Detect which cell encompasses the target text, then output its (x, y) center coordinate. 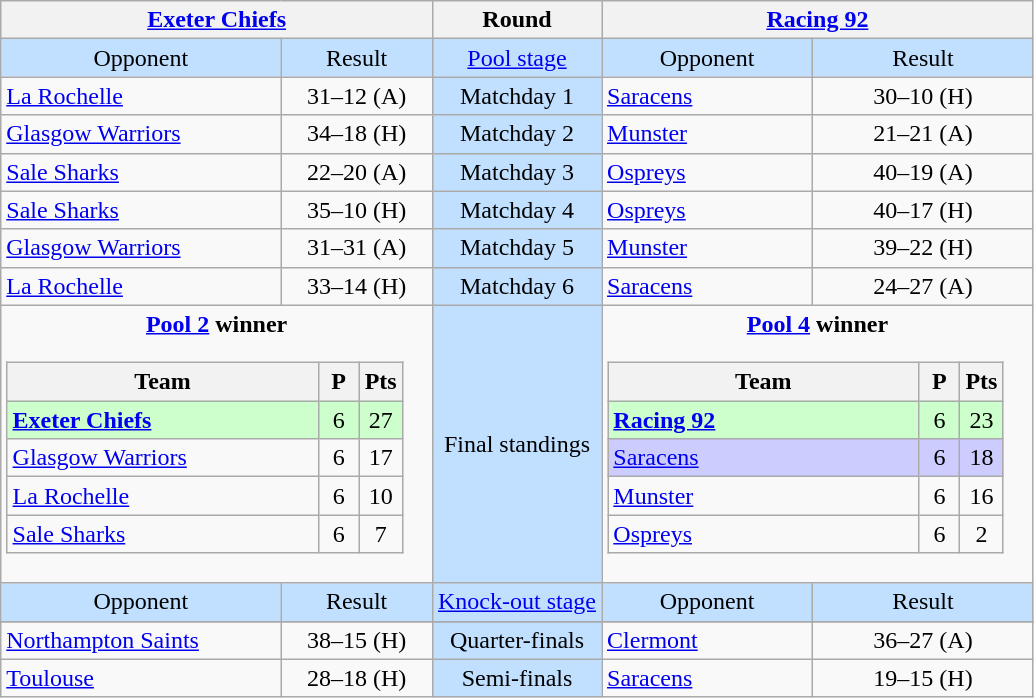
2 (982, 534)
21–21 (A) (924, 134)
31–12 (A) (357, 96)
27 (380, 420)
30–10 (H) (924, 96)
35–10 (H) (357, 210)
Matchday 2 (516, 134)
Toulouse (141, 678)
17 (380, 458)
Matchday 5 (516, 248)
Knock-out stage (516, 602)
Northampton Saints (141, 640)
38–15 (H) (357, 640)
39–22 (H) (924, 248)
31–31 (A) (357, 248)
19–15 (H) (924, 678)
34–18 (H) (357, 134)
40–17 (H) (924, 210)
Matchday 4 (516, 210)
Round (516, 20)
Pool 2 winner Team P Pts Exeter Chiefs 6 27 Glasgow Warriors 6 17 La Rochelle 6 10 Sale Sharks 6 7 (217, 444)
Matchday 6 (516, 286)
Pool 4 winner Team P Pts Racing 92 6 23 Saracens 6 18 Munster 6 16 Ospreys 6 2 (818, 444)
Clermont (708, 640)
Pool stage (516, 58)
22–20 (A) (357, 172)
10 (380, 496)
16 (982, 496)
28–18 (H) (357, 678)
Matchday 3 (516, 172)
24–27 (A) (924, 286)
7 (380, 534)
23 (982, 420)
Final standings (516, 444)
40–19 (A) (924, 172)
Quarter-finals (516, 640)
Matchday 1 (516, 96)
36–27 (A) (924, 640)
Semi-finals (516, 678)
18 (982, 458)
33–14 (H) (357, 286)
